Detect which cell encompasses the target text, then output its [X, Y] center coordinate. 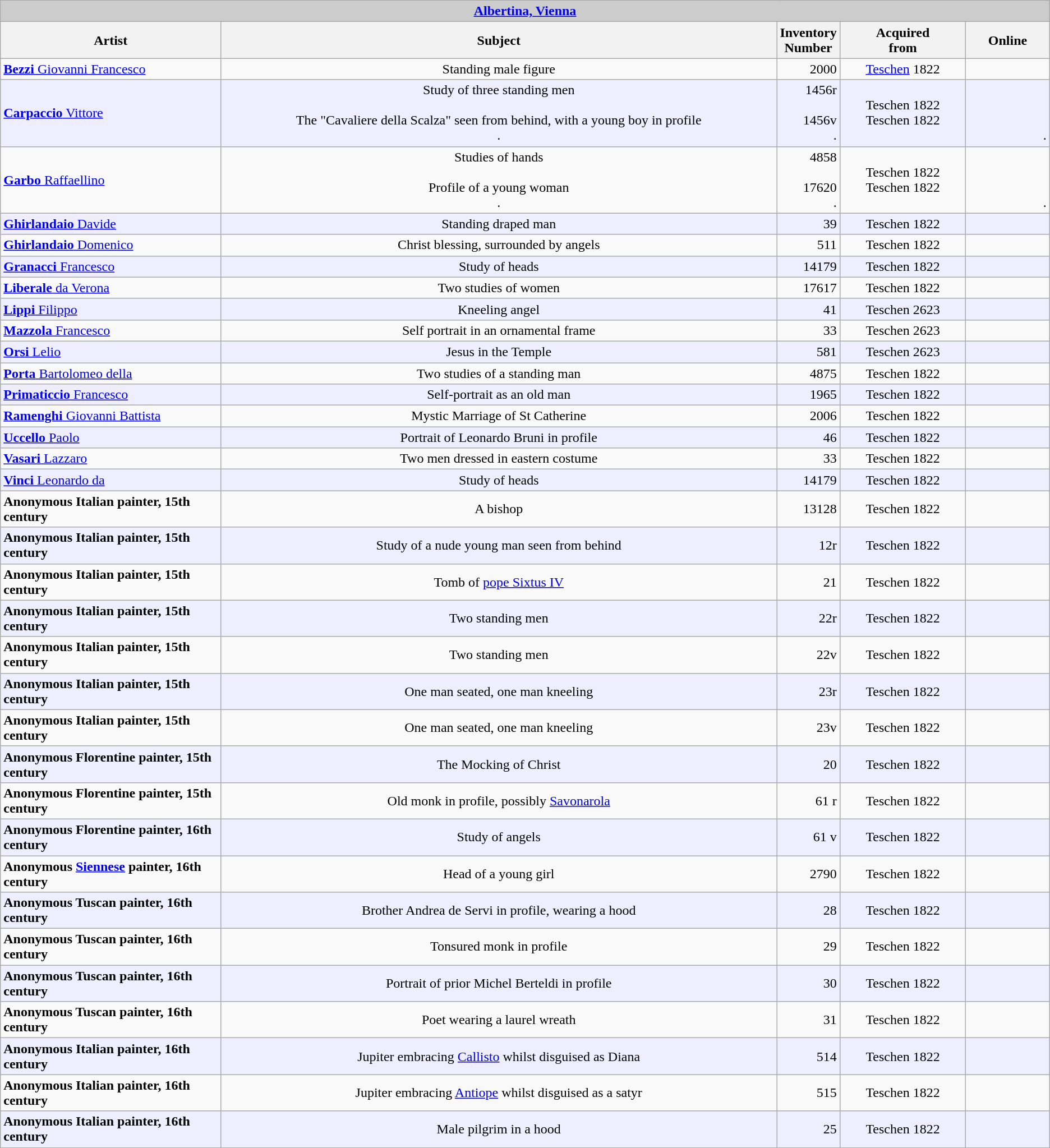
61 v [808, 837]
Brother Andrea de Servi in profile, wearing a hood [499, 911]
21 [808, 582]
2000 [808, 69]
Lippi Filippo [111, 309]
Garbo Raffaellino [111, 179]
Jupiter embracing Callisto whilst disguised as Diana [499, 1057]
Two studies of women [499, 288]
Ghirlandaio Domenico [111, 245]
Self-portrait as an old man [499, 395]
22r [808, 618]
Study of a nude young man seen from behind [499, 545]
2790 [808, 874]
Two men dressed in eastern costume [499, 459]
23v [808, 728]
Subject [499, 40]
514 [808, 1057]
Study of angels [499, 837]
Male pilgrim in a hood [499, 1129]
Old monk in profile, possibly Savonarola [499, 801]
Kneeling angel [499, 309]
Granacci Francesco [111, 266]
Uccello Paolo [111, 437]
Christ blessing, surrounded by angels [499, 245]
Acquiredfrom [902, 40]
Mazzola Francesco [111, 330]
2006 [808, 416]
Artist [111, 40]
Primaticcio Francesco [111, 395]
Self portrait in an ornamental frame [499, 330]
Study of three standing menThe "Cavaliere della Scalza" seen from behind, with a young boy in profile . [499, 113]
515 [808, 1092]
Head of a young girl [499, 874]
511 [808, 245]
581 [808, 352]
Portrait of prior Michel Berteldi in profile [499, 984]
Ramenghi Giovanni Battista [111, 416]
Tonsured monk in profile [499, 947]
InventoryNumber [808, 40]
31 [808, 1020]
12r [808, 545]
29 [808, 947]
Portrait of Leonardo Bruni in profile [499, 437]
Standing male figure [499, 69]
Studies of handsProfile of a young woman. [499, 179]
Albertina, Vienna [525, 11]
28 [808, 911]
61 r [808, 801]
39 [808, 224]
23r [808, 691]
Ghirlandaio Davide [111, 224]
A bishop [499, 509]
Vasari Lazzaro [111, 459]
1456r1456v. [808, 113]
Jupiter embracing Antiope whilst disguised as a satyr [499, 1092]
Online [1008, 40]
Tomb of pope Sixtus IV [499, 582]
41 [808, 309]
22v [808, 655]
The Mocking of Christ [499, 764]
Orsi Lelio [111, 352]
Jesus in the Temple [499, 352]
Mystic Marriage of St Catherine [499, 416]
25 [808, 1129]
4875 [808, 373]
Bezzi Giovanni Francesco [111, 69]
Vinci Leonardo da [111, 480]
Carpaccio Vittore [111, 113]
20 [808, 764]
Anonymous Siennese painter, 16th century [111, 874]
46 [808, 437]
Standing draped man [499, 224]
Two studies of a standing man [499, 373]
30 [808, 984]
13128 [808, 509]
Liberale da Verona [111, 288]
Porta Bartolomeo della [111, 373]
Anonymous Florentine painter, 16th century [111, 837]
Poet wearing a laurel wreath [499, 1020]
17617 [808, 288]
485817620. [808, 179]
1965 [808, 395]
